Pinpoint the cell where the given text exists, returning its [X, Y] midpoint coordinate. 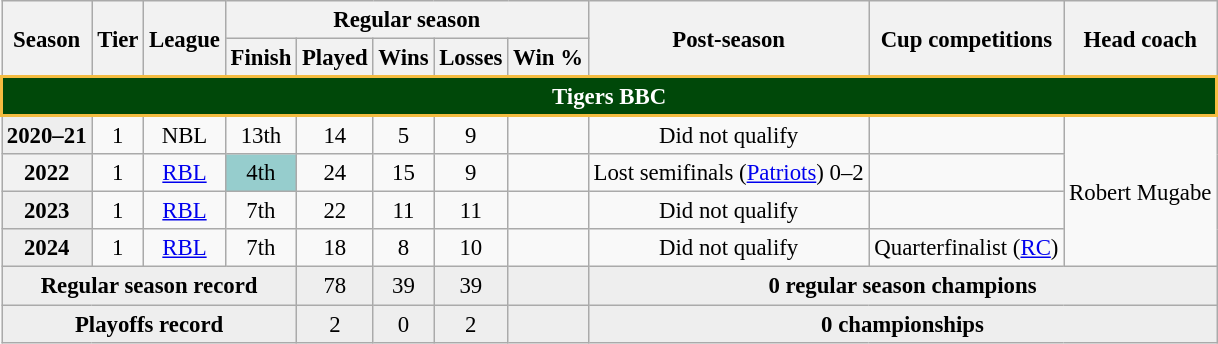
0 [404, 324]
Finish [260, 58]
2022 [47, 173]
Tier [118, 39]
5 [404, 135]
Lost semifinals (Patriots) 0–2 [728, 173]
2020–21 [47, 135]
4th [260, 173]
Post-season [728, 39]
Season [47, 39]
0 championships [902, 324]
Wins [404, 58]
NBL [184, 135]
8 [404, 249]
14 [335, 135]
Robert Mugabe [1140, 192]
10 [471, 249]
13th [260, 135]
18 [335, 249]
Playoffs record [150, 324]
Played [335, 58]
Quarterfinalist (RC) [966, 249]
2023 [47, 211]
0 regular season champions [902, 286]
Losses [471, 58]
22 [335, 211]
78 [335, 286]
2024 [47, 249]
15 [404, 173]
Regular season [406, 20]
League [184, 39]
Tigers BBC [610, 96]
Cup competitions [966, 39]
24 [335, 173]
Regular season record [150, 286]
Head coach [1140, 39]
Win % [548, 58]
